Return [X, Y] of the center of cell containing provided text 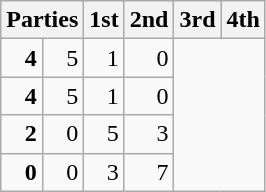
7 [149, 172]
4th [243, 20]
Parties [42, 20]
3rd [198, 20]
2 [22, 134]
2nd [149, 20]
1st [104, 20]
